Pinpoint the cell where the given text exists, returning its [x, y] midpoint coordinate. 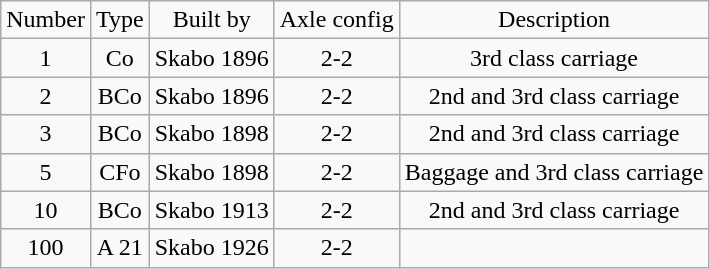
A 21 [120, 248]
Built by [212, 20]
Skabo 1913 [212, 210]
100 [46, 248]
CFo [120, 172]
2 [46, 96]
Co [120, 58]
Description [554, 20]
10 [46, 210]
Baggage and 3rd class carriage [554, 172]
Type [120, 20]
Number [46, 20]
1 [46, 58]
Axle config [336, 20]
5 [46, 172]
Skabo 1926 [212, 248]
3 [46, 134]
3rd class carriage [554, 58]
